Find where the given text appears and provide that cell's center as [x, y] coordinate. 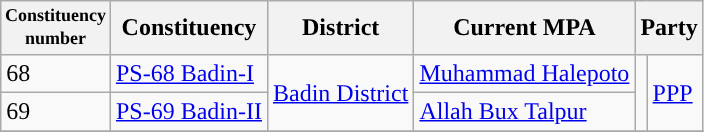
District [340, 28]
69 [56, 111]
Party [669, 28]
PS-69 Badin-II [188, 111]
Allah Bux Talpur [524, 111]
PPP [675, 92]
Current MPA [524, 28]
Badin District [340, 92]
PS-68 Badin-I [188, 73]
Muhammad Halepoto [524, 73]
Constituency [188, 28]
68 [56, 73]
Constituency number [56, 28]
